Extract the (X, Y) coordinate from the center of the cell holding the provided text.  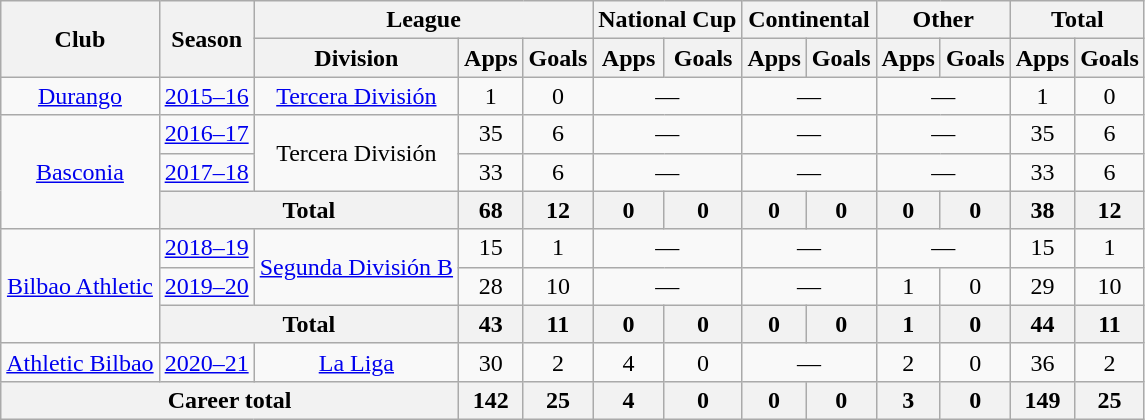
Durango (80, 96)
2015–16 (206, 96)
Season (206, 39)
Basconia (80, 172)
29 (1042, 286)
Continental (809, 20)
La Liga (356, 362)
149 (1042, 400)
43 (491, 324)
Division (356, 58)
68 (491, 210)
2019–20 (206, 286)
2016–17 (206, 134)
Career total (230, 400)
44 (1042, 324)
36 (1042, 362)
2020–21 (206, 362)
2017–18 (206, 172)
Club (80, 39)
2018–19 (206, 248)
Other (943, 20)
38 (1042, 210)
Athletic Bilbao (80, 362)
30 (491, 362)
28 (491, 286)
Bilbao Athletic (80, 286)
3 (908, 400)
Segunda División B (356, 267)
142 (491, 400)
League (424, 20)
National Cup (668, 20)
